Return the (x, y) coordinate for the center point of the cell that contains the specified text.  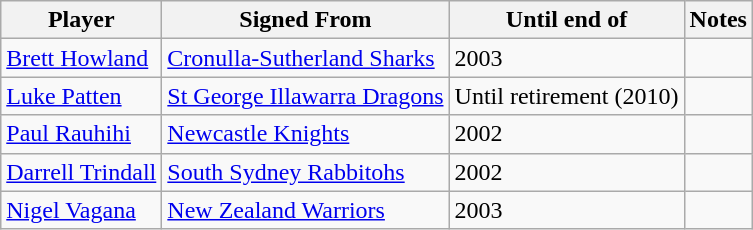
Luke Patten (82, 96)
Signed From (306, 20)
St George Illawarra Dragons (306, 96)
Paul Rauhihi (82, 134)
Notes (718, 20)
Cronulla-Sutherland Sharks (306, 58)
Brett Howland (82, 58)
Nigel Vagana (82, 210)
Darrell Trindall (82, 172)
Until retirement (2010) (566, 96)
New Zealand Warriors (306, 210)
South Sydney Rabbitohs (306, 172)
Player (82, 20)
Newcastle Knights (306, 134)
Until end of (566, 20)
